Pinpoint the cell where the given text exists, returning its [x, y] midpoint coordinate. 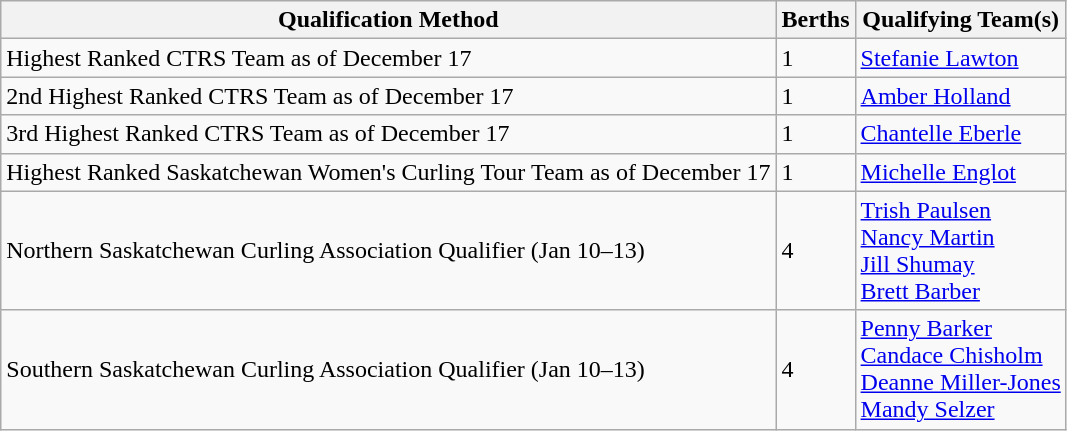
Highest Ranked Saskatchewan Women's Curling Tour Team as of December 17 [388, 172]
Trish PaulsenNancy MartinJill ShumayBrett Barber [960, 250]
Stefanie Lawton [960, 58]
3rd Highest Ranked CTRS Team as of December 17 [388, 134]
Berths [816, 20]
Northern Saskatchewan Curling Association Qualifier (Jan 10–13) [388, 250]
Chantelle Eberle [960, 134]
Qualification Method [388, 20]
Highest Ranked CTRS Team as of December 17 [388, 58]
2nd Highest Ranked CTRS Team as of December 17 [388, 96]
Amber Holland [960, 96]
Qualifying Team(s) [960, 20]
Southern Saskatchewan Curling Association Qualifier (Jan 10–13) [388, 370]
Michelle Englot [960, 172]
Penny BarkerCandace ChisholmDeanne Miller-JonesMandy Selzer [960, 370]
